Output the (X, Y) coordinate of the center of the cell containing the given text.  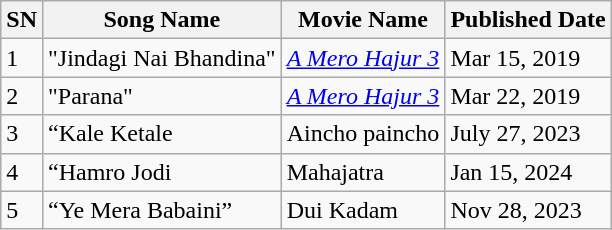
Mar 22, 2019 (528, 96)
“Hamro Jodi (162, 172)
4 (22, 172)
"Jindagi Nai Bhandina" (162, 58)
Published Date (528, 20)
Jan 15, 2024 (528, 172)
Song Name (162, 20)
Mahajatra (363, 172)
Movie Name (363, 20)
SN (22, 20)
Dui Kadam (363, 210)
Aincho paincho (363, 134)
1 (22, 58)
5 (22, 210)
Mar 15, 2019 (528, 58)
2 (22, 96)
“Ye Mera Babaini” (162, 210)
July 27, 2023 (528, 134)
Nov 28, 2023 (528, 210)
"Parana" (162, 96)
3 (22, 134)
“Kale Ketale (162, 134)
